Find where the given text appears and provide that cell's center as (X, Y) coordinate. 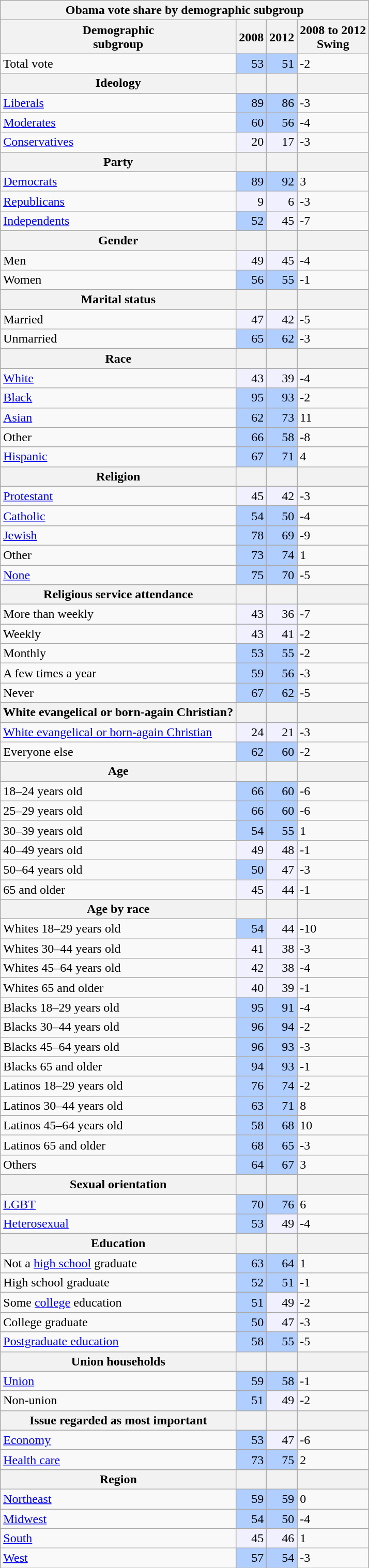
Jewish (118, 535)
-10 (333, 929)
Blacks 45–64 years old (118, 1047)
Women (118, 280)
Blacks 65 and older (118, 1066)
-8 (333, 437)
Demographicsubgroup (118, 37)
Independents (118, 221)
Whites 45–64 years old (118, 968)
92 (282, 181)
A few times a year (118, 673)
Unmarried (118, 339)
Everyone else (118, 752)
South (118, 1539)
Economy (118, 1440)
Protestant (118, 496)
2012 (282, 37)
Midwest (118, 1518)
Never (118, 693)
LGBT (118, 1204)
86 (282, 103)
Moderates (118, 122)
Religion (118, 476)
40–49 years old (118, 850)
Northeast (118, 1499)
4 (333, 457)
-9 (333, 535)
Sexual orientation (118, 1184)
Asian (118, 417)
Whites 30–44 years old (118, 949)
Health care (118, 1460)
Region (118, 1479)
Catholic (118, 516)
Religious service attendance (118, 595)
Some college education (118, 1302)
Democrats (118, 181)
Gender (118, 240)
Marital status (118, 300)
2008 (251, 37)
Non-union (118, 1401)
Whites 65 and older (118, 988)
More than weekly (118, 614)
Ideology (118, 83)
Education (118, 1244)
Whites 18–29 years old (118, 929)
10 (333, 1125)
91 (282, 1007)
White evangelical or born-again Christian (118, 732)
50–64 years old (118, 870)
Heterosexual (118, 1224)
40 (251, 988)
White evangelical or born-again Christian? (118, 712)
36 (282, 614)
Age (118, 771)
Latinos 30–44 years old (118, 1106)
48 (282, 850)
White (118, 378)
Monthly (118, 654)
Latinos 45–64 years old (118, 1125)
9 (251, 201)
Others (118, 1165)
18–24 years old (118, 791)
Total vote (118, 64)
Weekly (118, 634)
Blacks 30–44 years old (118, 1027)
8 (333, 1106)
High school graduate (118, 1283)
57 (251, 1558)
Union (118, 1381)
West (118, 1558)
Postgraduate education (118, 1342)
Not a high school graduate (118, 1263)
24 (251, 732)
17 (282, 142)
Race (118, 359)
Men (118, 260)
Black (118, 398)
2008 to 2012Swing (333, 37)
Hispanic (118, 457)
Republicans (118, 201)
None (118, 575)
Obama vote share by demographic subgroup (185, 10)
Latinos 18–29 years old (118, 1086)
0 (333, 1499)
46 (282, 1539)
69 (282, 535)
Blacks 18–29 years old (118, 1007)
Conservatives (118, 142)
Latinos 65 and older (118, 1145)
Issue regarded as most important (118, 1420)
Age by race (118, 909)
30–39 years old (118, 830)
21 (282, 732)
Party (118, 162)
25–29 years old (118, 811)
11 (333, 417)
20 (251, 142)
78 (251, 535)
College graduate (118, 1322)
2 (333, 1460)
Married (118, 319)
Union households (118, 1361)
65 and older (118, 889)
Liberals (118, 103)
